Capture the cell that displays the provided text and extract its [x, y] central coordinate. 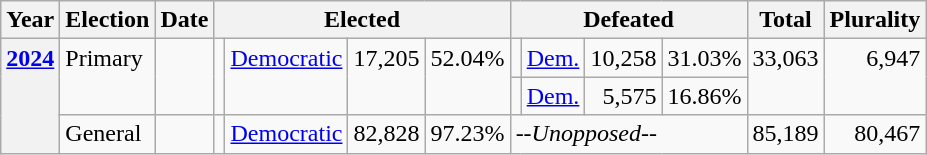
31.03% [704, 58]
10,258 [624, 58]
6,947 [875, 77]
Election [108, 20]
General [108, 134]
82,828 [386, 134]
Elected [362, 20]
--Unopposed-- [628, 134]
80,467 [875, 134]
17,205 [386, 77]
5,575 [624, 96]
Date [184, 20]
Primary [108, 77]
Total [786, 20]
Defeated [628, 20]
16.86% [704, 96]
Plurality [875, 20]
85,189 [786, 134]
97.23% [468, 134]
2024 [30, 96]
33,063 [786, 77]
52.04% [468, 77]
Year [30, 20]
